Scan for the cell matching the given text and deliver its (X, Y) coordinate at center. 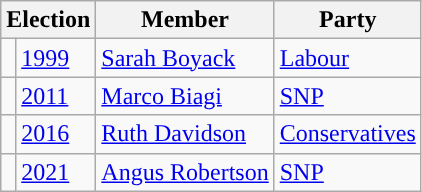
1999 (56, 58)
Member (185, 20)
Angus Robertson (185, 172)
Election (48, 20)
Conservatives (348, 134)
2021 (56, 172)
Sarah Boyack (185, 58)
Ruth Davidson (185, 134)
Party (348, 20)
Labour (348, 58)
2011 (56, 96)
2016 (56, 134)
Marco Biagi (185, 96)
